Detect which cell encompasses the target text, then output its (X, Y) center coordinate. 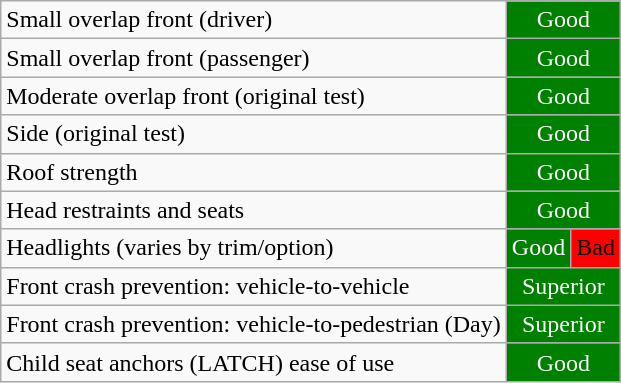
Small overlap front (driver) (254, 20)
Roof strength (254, 172)
Moderate overlap front (original test) (254, 96)
Headlights (varies by trim/option) (254, 248)
Front crash prevention: vehicle-to-pedestrian (Day) (254, 324)
Side (original test) (254, 134)
Bad (596, 248)
Front crash prevention: vehicle-to-vehicle (254, 286)
Head restraints and seats (254, 210)
Child seat anchors (LATCH) ease of use (254, 362)
Small overlap front (passenger) (254, 58)
